Identify which cell holds the provided text, then report its [X, Y] central coordinate. 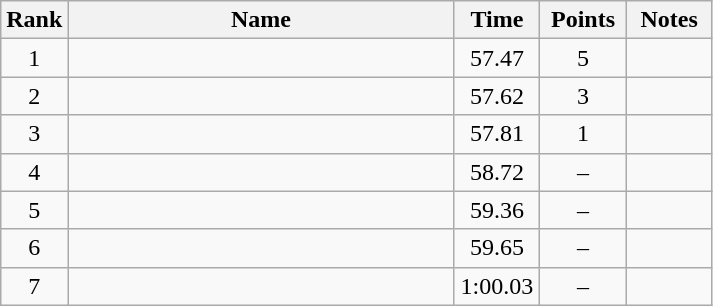
58.72 [497, 172]
59.65 [497, 248]
57.62 [497, 96]
7 [34, 286]
6 [34, 248]
2 [34, 96]
Time [497, 20]
Notes [669, 20]
1:00.03 [497, 286]
4 [34, 172]
57.81 [497, 134]
Name [261, 20]
Points [583, 20]
57.47 [497, 58]
Rank [34, 20]
59.36 [497, 210]
